Detect which cell encompasses the target text, then output its (x, y) center coordinate. 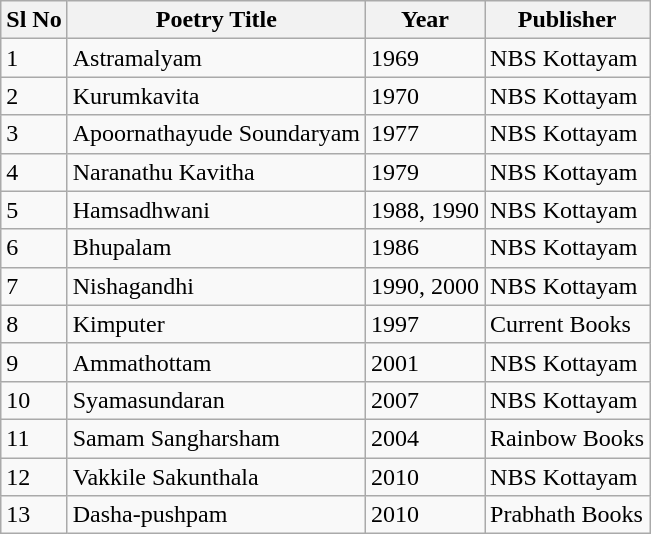
1970 (426, 96)
4 (34, 172)
Hamsadhwani (216, 210)
Current Books (568, 324)
Publisher (568, 20)
1986 (426, 248)
Kimputer (216, 324)
Year (426, 20)
12 (34, 477)
2001 (426, 362)
8 (34, 324)
13 (34, 515)
2007 (426, 400)
Samam Sangharsham (216, 438)
Nishagandhi (216, 286)
Naranathu Kavitha (216, 172)
1990, 2000 (426, 286)
Apoornathayude Soundaryam (216, 134)
Kurumkavita (216, 96)
2 (34, 96)
10 (34, 400)
Sl No (34, 20)
1997 (426, 324)
Poetry Title (216, 20)
Bhupalam (216, 248)
Dasha-pushpam (216, 515)
Rainbow Books (568, 438)
1979 (426, 172)
5 (34, 210)
Ammathottam (216, 362)
1988, 1990 (426, 210)
11 (34, 438)
2004 (426, 438)
9 (34, 362)
7 (34, 286)
3 (34, 134)
Astramalyam (216, 58)
6 (34, 248)
1977 (426, 134)
Syamasundaran (216, 400)
1 (34, 58)
1969 (426, 58)
Vakkile Sakunthala (216, 477)
Prabhath Books (568, 515)
